Identify which cell holds the provided text, then report its (x, y) central coordinate. 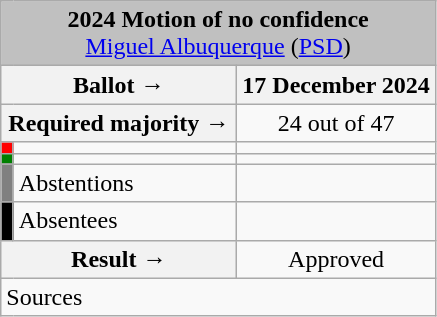
24 out of 47 (336, 123)
Approved (336, 259)
Abstentions (125, 183)
Sources (218, 297)
Result → (119, 259)
17 December 2024 (336, 85)
Absentees (125, 221)
Ballot → (119, 85)
Required majority → (119, 123)
2024 Motion of no confidenceMiguel Albuquerque (PSD) (218, 34)
